Capture the cell that displays the provided text and extract its (x, y) central coordinate. 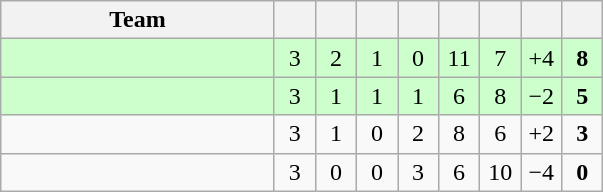
−2 (542, 96)
10 (500, 172)
5 (582, 96)
+4 (542, 58)
−4 (542, 172)
Team (138, 20)
11 (460, 58)
7 (500, 58)
+2 (542, 134)
